Detect which cell encompasses the target text, then output its (x, y) center coordinate. 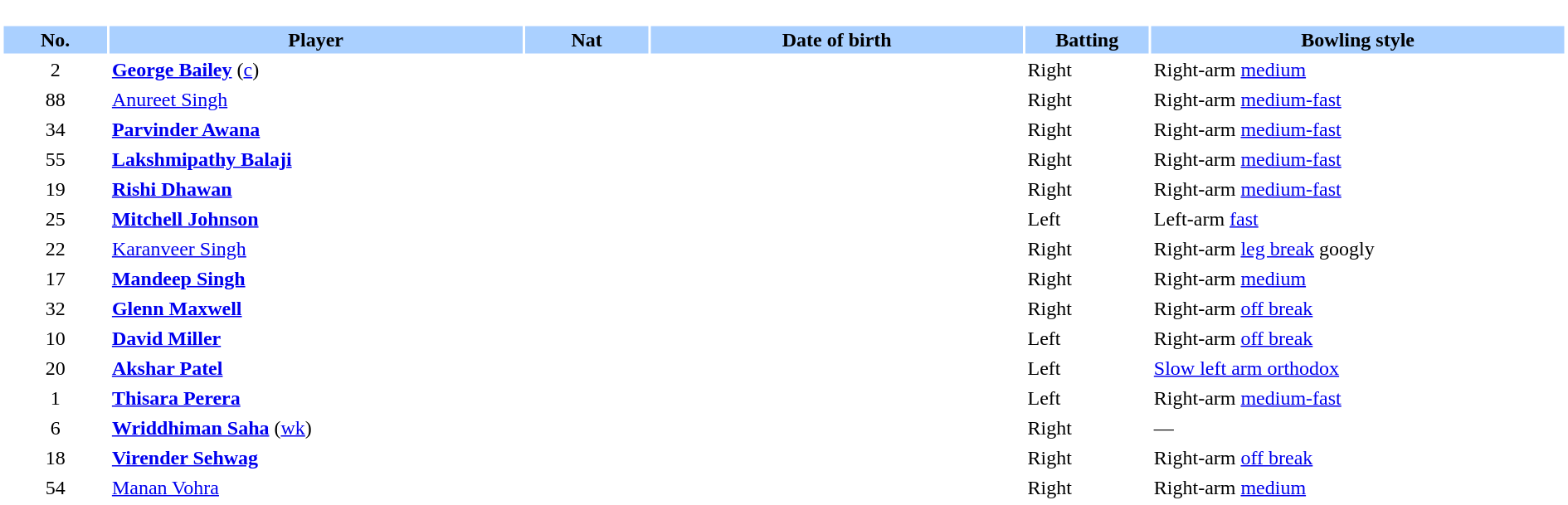
55 (55, 159)
Karanveer Singh (316, 249)
2 (55, 70)
22 (55, 249)
Player (316, 40)
Parvinder Awana (316, 129)
17 (55, 279)
— (1358, 428)
10 (55, 338)
Slow left arm orthodox (1358, 368)
Right-arm leg break googly (1358, 249)
Thisara Perera (316, 398)
34 (55, 129)
Nat (586, 40)
Bowling style (1358, 40)
Left-arm fast (1358, 219)
1 (55, 398)
20 (55, 368)
32 (55, 308)
Glenn Maxwell (316, 308)
18 (55, 458)
88 (55, 100)
Wriddhiman Saha (wk) (316, 428)
Rishi Dhawan (316, 189)
Mitchell Johnson (316, 219)
54 (55, 488)
Date of birth (837, 40)
Anureet Singh (316, 100)
Akshar Patel (316, 368)
Manan Vohra (316, 488)
Lakshmipathy Balaji (316, 159)
Batting (1087, 40)
25 (55, 219)
Mandeep Singh (316, 279)
6 (55, 428)
No. (55, 40)
19 (55, 189)
George Bailey (c) (316, 70)
David Miller (316, 338)
Virender Sehwag (316, 458)
